Capture the cell that displays the provided text and extract its (X, Y) central coordinate. 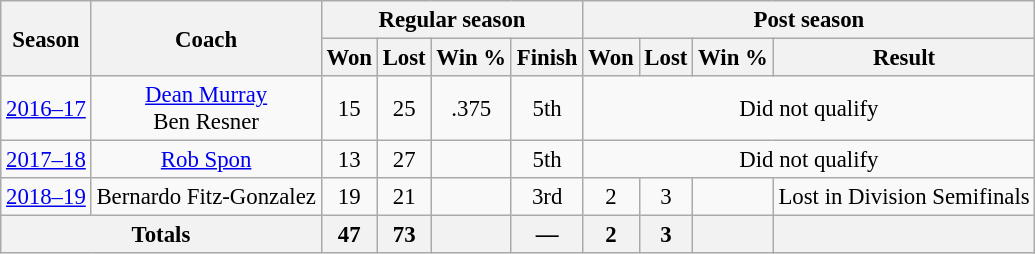
Result (904, 58)
2018–19 (46, 197)
21 (404, 197)
3rd (546, 197)
13 (349, 160)
— (546, 235)
Rob Spon (206, 160)
Season (46, 38)
Regular season (452, 20)
Totals (161, 235)
Coach (206, 38)
Post season (809, 20)
2017–18 (46, 160)
47 (349, 235)
25 (404, 108)
Bernardo Fitz-Gonzalez (206, 197)
19 (349, 197)
Finish (546, 58)
Lost in Division Semifinals (904, 197)
73 (404, 235)
27 (404, 160)
2016–17 (46, 108)
15 (349, 108)
Dean MurrayBen Resner (206, 108)
.375 (471, 108)
